Extract the (X, Y) coordinate from the center of the cell holding the provided text.  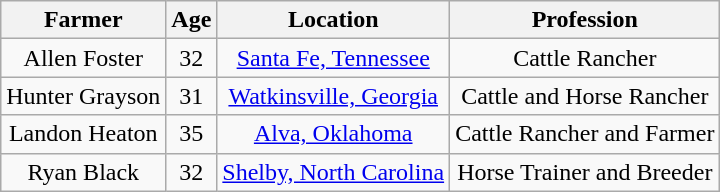
Cattle Rancher (585, 58)
Shelby, North Carolina (334, 172)
Watkinsville, Georgia (334, 96)
Horse Trainer and Breeder (585, 172)
Ryan Black (84, 172)
Santa Fe, Tennessee (334, 58)
Cattle Rancher and Farmer (585, 134)
Hunter Grayson (84, 96)
Allen Foster (84, 58)
Alva, Oklahoma (334, 134)
Age (192, 20)
Profession (585, 20)
Location (334, 20)
Farmer (84, 20)
35 (192, 134)
Landon Heaton (84, 134)
Cattle and Horse Rancher (585, 96)
31 (192, 96)
